Scan for the cell matching the given text and deliver its [X, Y] coordinate at center. 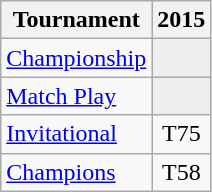
Championship [76, 58]
T58 [182, 172]
Champions [76, 172]
Tournament [76, 20]
Invitational [76, 134]
2015 [182, 20]
Match Play [76, 96]
T75 [182, 134]
